For the text-containing cell, return its midpoint in [x, y] coordinate format. 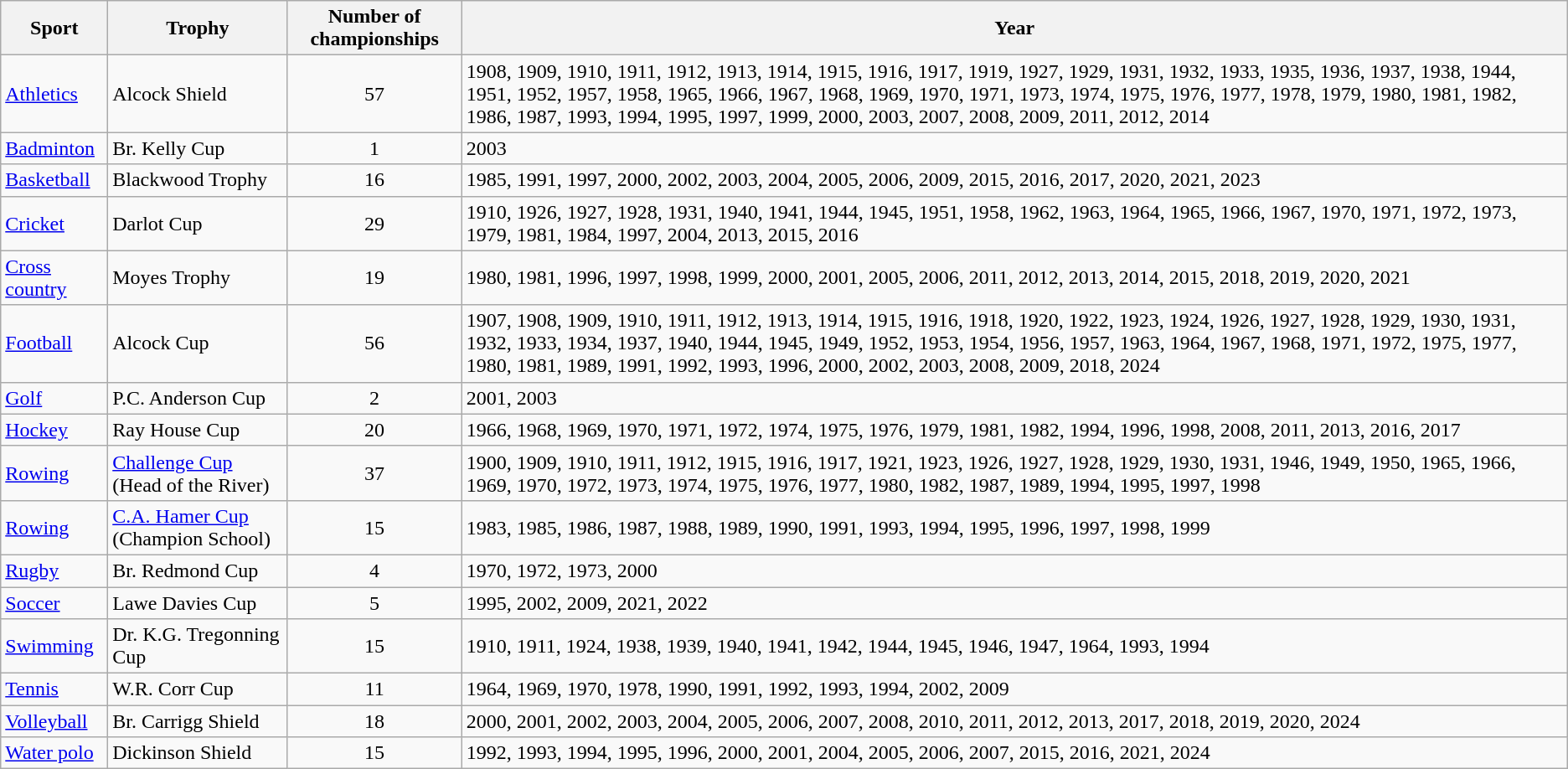
19 [374, 278]
Number of championships [374, 28]
C.A. Hamer Cup (Champion School) [198, 528]
1985, 1991, 1997, 2000, 2002, 2003, 2004, 2005, 2006, 2009, 2015, 2016, 2017, 2020, 2021, 2023 [1014, 180]
Darlot Cup [198, 223]
Water polo [54, 753]
1980, 1981, 1996, 1997, 1998, 1999, 2000, 2001, 2005, 2006, 2011, 2012, 2013, 2014, 2015, 2018, 2019, 2020, 2021 [1014, 278]
Br. Carrigg Shield [198, 721]
1970, 1972, 1973, 2000 [1014, 570]
2001, 2003 [1014, 398]
Alcock Shield [198, 94]
56 [374, 343]
Tennis [54, 689]
57 [374, 94]
1992, 1993, 1994, 1995, 1996, 2000, 2001, 2004, 2005, 2006, 2007, 2015, 2016, 2021, 2024 [1014, 753]
1964, 1969, 1970, 1978, 1990, 1991, 1992, 1993, 1994, 2002, 2009 [1014, 689]
Dr. K.G. Tregonning Cup [198, 647]
20 [374, 430]
Challenge Cup (Head of the River) [198, 472]
1966, 1968, 1969, 1970, 1971, 1972, 1974, 1975, 1976, 1979, 1981, 1982, 1994, 1996, 1998, 2008, 2011, 2013, 2016, 2017 [1014, 430]
Hockey [54, 430]
W.R. Corr Cup [198, 689]
1995, 2002, 2009, 2021, 2022 [1014, 602]
29 [374, 223]
Athletics [54, 94]
P.C. Anderson Cup [198, 398]
Golf [54, 398]
Rugby [54, 570]
1910, 1911, 1924, 1938, 1939, 1940, 1941, 1942, 1944, 1945, 1946, 1947, 1964, 1993, 1994 [1014, 647]
Moyes Trophy [198, 278]
Football [54, 343]
Basketball [54, 180]
1 [374, 148]
Swimming [54, 647]
5 [374, 602]
2 [374, 398]
Volleyball [54, 721]
Ray House Cup [198, 430]
16 [374, 180]
11 [374, 689]
Cricket [54, 223]
Soccer [54, 602]
18 [374, 721]
4 [374, 570]
Alcock Cup [198, 343]
2000, 2001, 2002, 2003, 2004, 2005, 2006, 2007, 2008, 2010, 2011, 2012, 2013, 2017, 2018, 2019, 2020, 2024 [1014, 721]
Br. Kelly Cup [198, 148]
Br. Redmond Cup [198, 570]
Sport [54, 28]
37 [374, 472]
Year [1014, 28]
Lawe Davies Cup [198, 602]
Cross country [54, 278]
Dickinson Shield [198, 753]
Badminton [54, 148]
1983, 1985, 1986, 1987, 1988, 1989, 1990, 1991, 1993, 1994, 1995, 1996, 1997, 1998, 1999 [1014, 528]
Blackwood Trophy [198, 180]
Trophy [198, 28]
2003 [1014, 148]
